Scan for the cell matching the given text and deliver its [X, Y] coordinate at center. 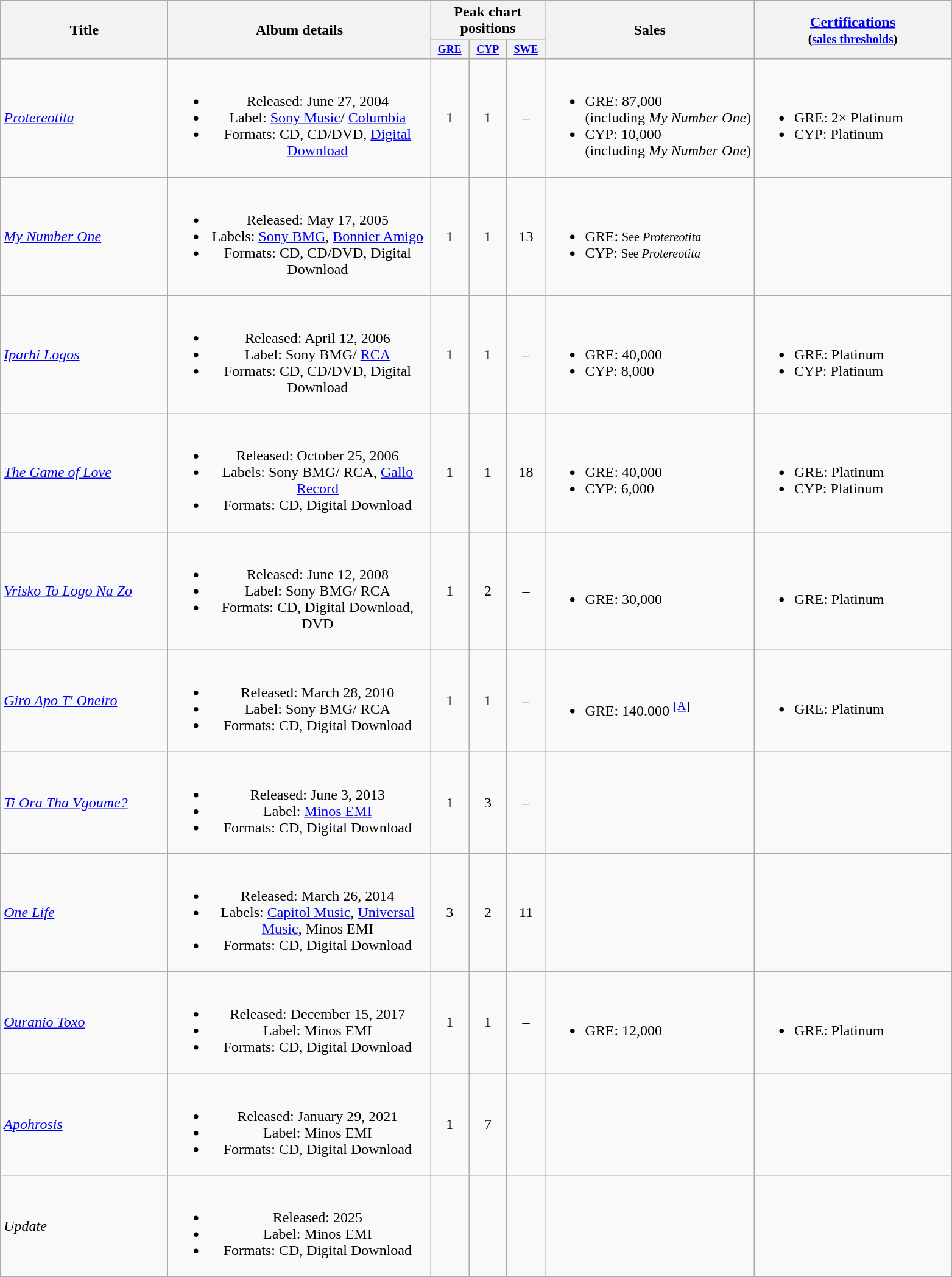
Vrisko To Logo Na Zo [84, 591]
Released: January 29, 2021Label: Minos EMIFormats: CD, Digital Download [300, 1124]
SWE [526, 50]
GRE: 40,000CYP: 8,000 [650, 354]
Iparhi Logos [84, 354]
13 [526, 236]
Released: May 17, 2005Labels: Sony BMG, Bonnier AmigoFormats: CD, CD/DVD, Digital Download [300, 236]
Released: April 12, 2006Label: Sony BMG/ RCAFormats: CD, CD/DVD, Digital Download [300, 354]
One Life [84, 912]
Ouranio Toxo [84, 1022]
The Game of Love [84, 473]
Ti Ora Tha Vgoume? [84, 803]
Released: March 28, 2010Label: Sony BMG/ RCAFormats: CD, Digital Download [300, 700]
Released: December 15, 2017Label: Minos EMIFormats: CD, Digital Download [300, 1022]
Giro Apo T' Oneiro [84, 700]
7 [488, 1124]
Certifications(sales thresholds) [853, 30]
Peak chart positions [488, 21]
11 [526, 912]
Released: June 12, 2008Label: Sony BMG/ RCAFormats: CD, Digital Download, DVD [300, 591]
GRE: 2× PlatinumCYP: Platinum [853, 118]
GRE: 12,000 [650, 1022]
Album details [300, 30]
Released: March 26, 2014Labels: Capitol Music, Universal Music, Minos EMIFormats: CD, Digital Download [300, 912]
Released: June 3, 2013Label: Minos EMIFormats: CD, Digital Download [300, 803]
CYP [488, 50]
GRE: See ProtereotitaCYP: See Protereotita [650, 236]
18 [526, 473]
Apohrosis [84, 1124]
Released: 2025Label: Minos EMIFormats: CD, Digital Download [300, 1226]
GRE [450, 50]
Protereotita [84, 118]
GRE: 30,000 [650, 591]
Released: June 27, 2004Label: Sony Music/ ColumbiaFormats: CD, CD/DVD, Digital Download [300, 118]
Sales [650, 30]
Title [84, 30]
Released: October 25, 2006Labels: Sony BMG/ RCA, Gallo RecordFormats: CD, Digital Download [300, 473]
Update [84, 1226]
GRE: 87,000 (including My Number One)CYP: 10,000 (including My Number One) [650, 118]
GRE: 140.000 [A] [650, 700]
GRE: 40,000CYP: 6,000 [650, 473]
My Number One [84, 236]
